Detect which cell encompasses the target text, then output its [x, y] center coordinate. 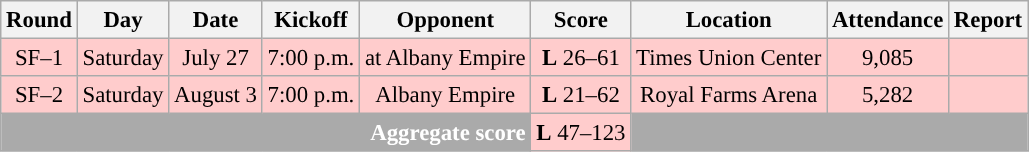
July 27 [216, 58]
Attendance [888, 20]
Score [581, 20]
L 47–123 [581, 133]
5,282 [888, 95]
Round [39, 20]
Albany Empire [446, 95]
L 26–61 [581, 58]
Times Union Center [729, 58]
Date [216, 20]
SF–1 [39, 58]
at Albany Empire [446, 58]
9,085 [888, 58]
Location [729, 20]
Aggregate score [266, 133]
L 21–62 [581, 95]
Report [988, 20]
Opponent [446, 20]
August 3 [216, 95]
Royal Farms Arena [729, 95]
Kickoff [310, 20]
Day [123, 20]
SF–2 [39, 95]
